Scan for the cell matching the given text and deliver its [x, y] coordinate at center. 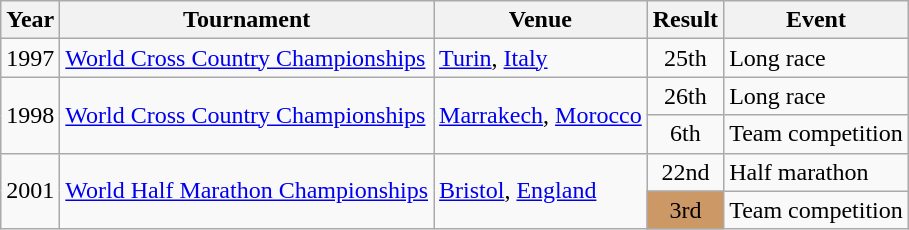
Event [816, 20]
Result [685, 20]
Turin, Italy [541, 58]
3rd [685, 210]
Marrakech, Morocco [541, 115]
Bristol, England [541, 191]
Tournament [247, 20]
22nd [685, 172]
6th [685, 134]
26th [685, 96]
2001 [30, 191]
1998 [30, 115]
Venue [541, 20]
Half marathon [816, 172]
World Half Marathon Championships [247, 191]
25th [685, 58]
1997 [30, 58]
Year [30, 20]
